Capture the cell that displays the provided text and extract its (x, y) central coordinate. 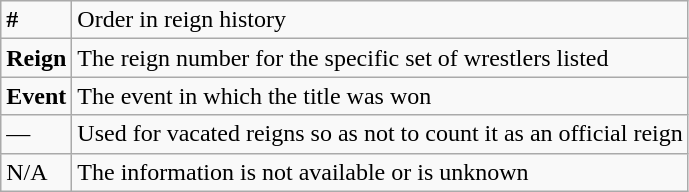
Reign (36, 58)
The event in which the title was won (380, 96)
— (36, 134)
Used for vacated reigns so as not to count it as an official reign (380, 134)
The information is not available or is unknown (380, 172)
N/A (36, 172)
The reign number for the specific set of wrestlers listed (380, 58)
# (36, 20)
Event (36, 96)
Order in reign history (380, 20)
